Extract the (x, y) coordinate from the center of the cell holding the provided text.  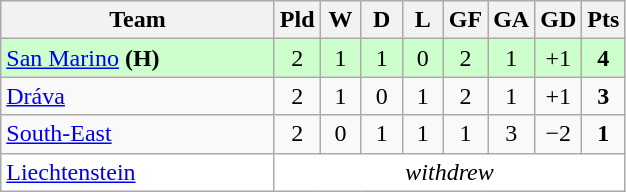
San Marino (H) (138, 58)
D (382, 20)
Dráva (138, 96)
Team (138, 20)
4 (604, 58)
L (422, 20)
W (340, 20)
GA (512, 20)
South-East (138, 134)
−2 (558, 134)
Liechtenstein (138, 172)
Pts (604, 20)
GD (558, 20)
Pld (297, 20)
GF (465, 20)
withdrew (450, 172)
